For the text-containing cell, return its midpoint in [X, Y] coordinate format. 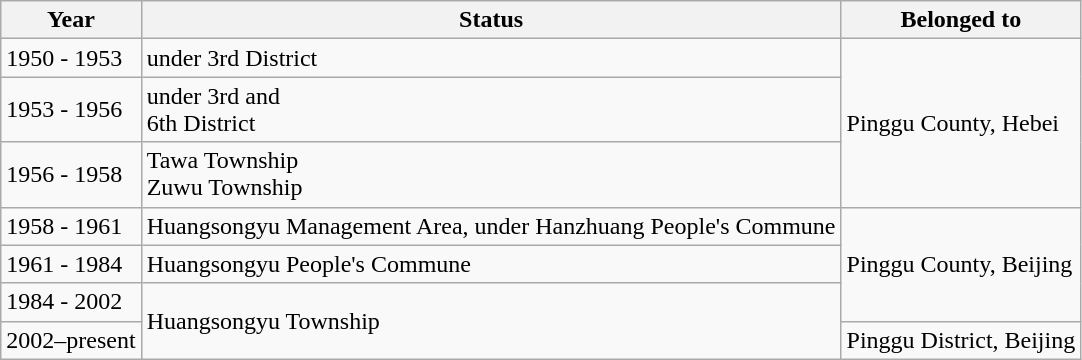
Status [491, 20]
1950 - 1953 [71, 58]
Huangsongyu People's Commune [491, 264]
Belonged to [961, 20]
Tawa TownshipZuwu Township [491, 174]
Pinggu District, Beijing [961, 340]
Huangsongyu Management Area, under Hanzhuang People's Commune [491, 226]
1961 - 1984 [71, 264]
1956 - 1958 [71, 174]
Pinggu County, Hebei [961, 123]
1984 - 2002 [71, 302]
Year [71, 20]
Huangsongyu Township [491, 321]
under 3rd District [491, 58]
Pinggu County, Beijing [961, 264]
1953 - 1956 [71, 110]
under 3rd and6th District [491, 110]
2002–present [71, 340]
1958 - 1961 [71, 226]
